Return the [X, Y] coordinate for the center point of the cell that contains the specified text.  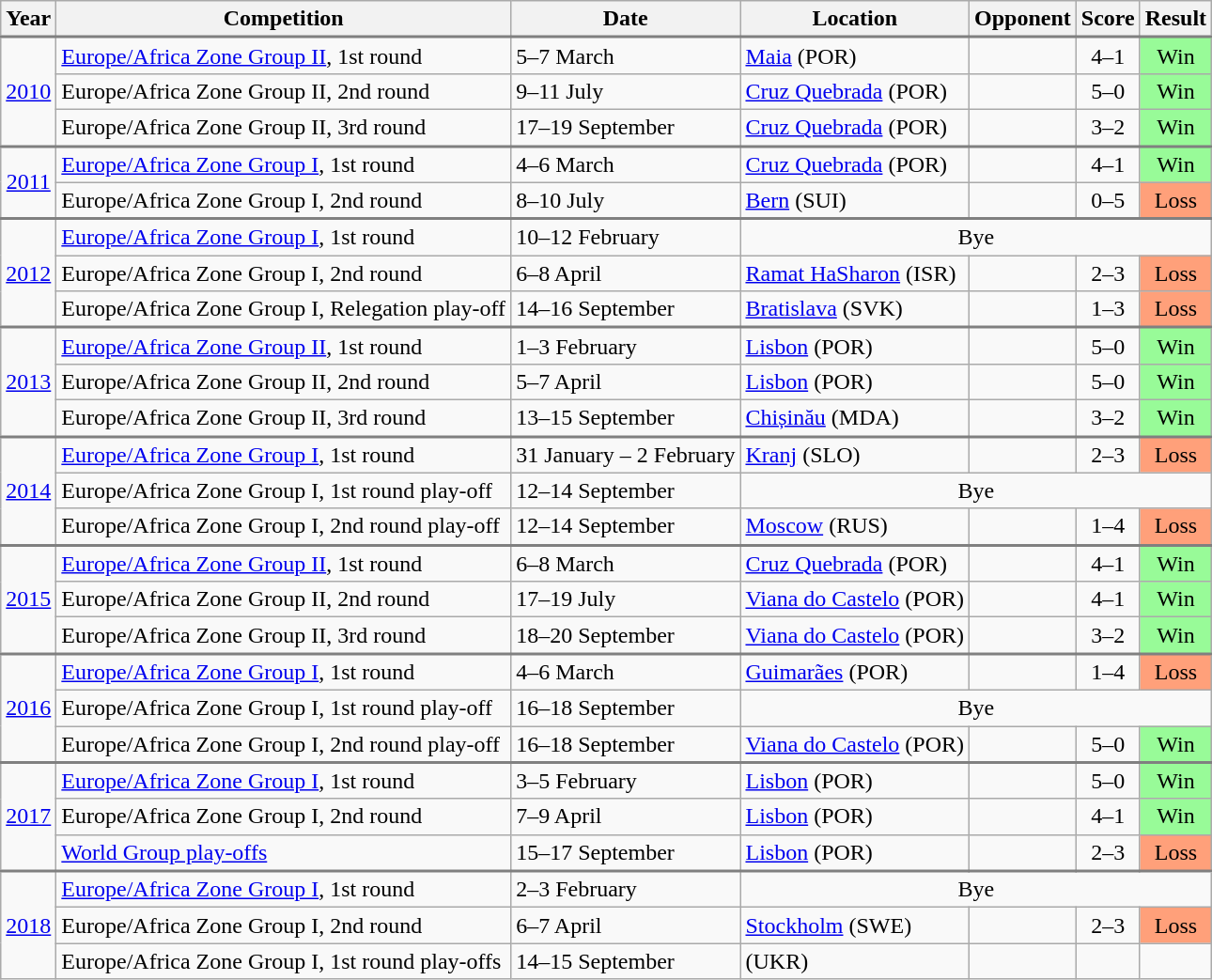
10–12 February [626, 237]
2015 [28, 599]
2014 [28, 490]
9–11 July [626, 91]
Chișinău (MDA) [855, 417]
Guimarães (POR) [855, 673]
Kranj (SLO) [855, 455]
Moscow (RUS) [855, 526]
14–15 September [626, 961]
0–5 [1108, 201]
3–5 February [626, 780]
Date [626, 19]
5–7 March [626, 56]
17–19 September [626, 128]
2017 [28, 817]
5–7 April [626, 381]
2012 [28, 273]
World Group play-offs [284, 853]
6–8 April [626, 273]
17–19 July [626, 599]
2016 [28, 708]
1–3 February [626, 346]
Competition [284, 19]
31 January – 2 February [626, 455]
Ramat HaSharon (ISR) [855, 273]
2018 [28, 925]
Score [1108, 19]
1–3 [1108, 310]
7–9 April [626, 817]
8–10 July [626, 201]
2–3 February [626, 889]
Europe/Africa Zone Group I, 1st round play-offs [284, 961]
Result [1175, 19]
2010 [28, 92]
2013 [28, 382]
Bratislava (SVK) [855, 310]
6–8 March [626, 564]
Europe/Africa Zone Group I, Relegation play-off [284, 310]
14–16 September [626, 310]
13–15 September [626, 417]
6–7 April [626, 926]
18–20 September [626, 635]
Year [28, 19]
2011 [28, 182]
15–17 September [626, 853]
Maia (POR) [855, 56]
Bern (SUI) [855, 201]
Opponent [1023, 19]
Location [855, 19]
Stockholm (SWE) [855, 926]
(UKR) [855, 961]
